Extract the (X, Y) coordinate from the center of the cell holding the provided text.  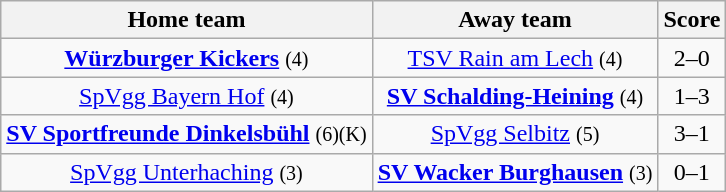
Score (692, 20)
Würzburger Kickers (4) (186, 58)
SV Sportfreunde Dinkelsbühl (6)(K) (186, 134)
SpVgg Unterhaching (3) (186, 172)
1–3 (692, 96)
SV Schalding-Heining (4) (515, 96)
2–0 (692, 58)
TSV Rain am Lech (4) (515, 58)
0–1 (692, 172)
SV Wacker Burghausen (3) (515, 172)
SpVgg Selbitz (5) (515, 134)
Away team (515, 20)
Home team (186, 20)
3–1 (692, 134)
SpVgg Bayern Hof (4) (186, 96)
